Detect which cell encompasses the target text, then output its [x, y] center coordinate. 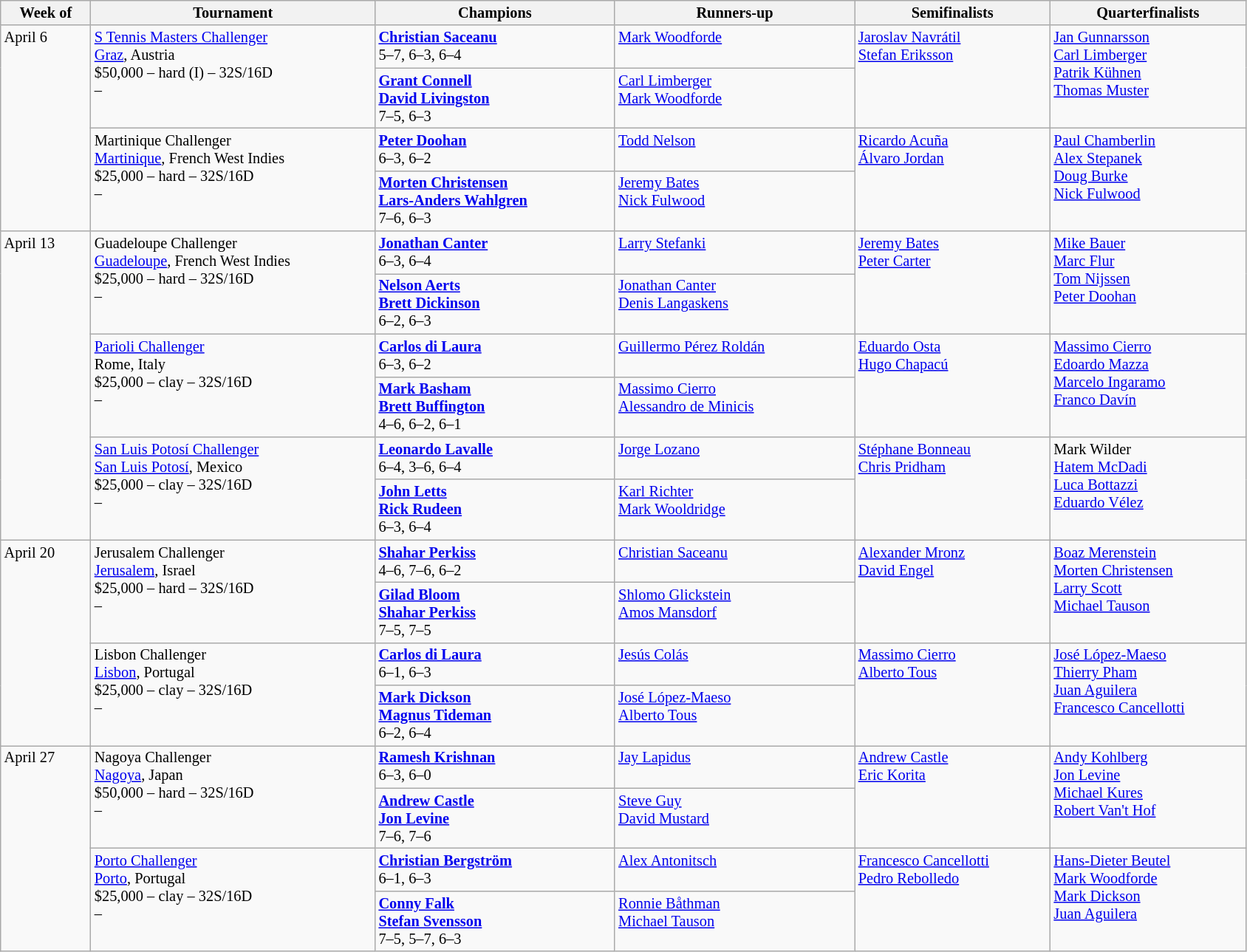
Shlomo Glickstein Amos Mansdorf [734, 612]
Boaz Merenstein Morten Christensen Larry Scott Michael Tauson [1148, 591]
Morten Christensen Lars-Anders Wahlgren7–6, 6–3 [495, 201]
April 20 [46, 643]
Carlos di Laura 6–3, 6–2 [495, 355]
Champions [495, 13]
Martinique Challenger Martinique, French West Indies$25,000 – hard – 32S/16D – [233, 179]
Christian Saceanu [734, 561]
Jonathan Canter 6–3, 6–4 [495, 253]
Eduardo Osta Hugo Chapacú [953, 386]
Grant Connell David Livingston7–5, 6–3 [495, 98]
Mark Dickson Magnus Tideman6–2, 6–4 [495, 716]
Carl Limberger Mark Woodforde [734, 98]
Runners-up [734, 13]
Alexander Mronz David Engel [953, 591]
April 27 [46, 848]
Christian Bergström 6–1, 6–3 [495, 869]
Ricardo Acuña Álvaro Jordan [953, 179]
Andy Kohlberg Jon Levine Michael Kures Robert Van't Hof [1148, 796]
Semifinalists [953, 13]
Ronnie Båthman Michael Tauson [734, 921]
Guadeloupe Challenger Guadeloupe, French West Indies$25,000 – hard – 32S/16D – [233, 282]
Christian Saceanu 5–7, 6–3, 6–4 [495, 47]
Jaroslav Navrátil Stefan Eriksson [953, 77]
Lisbon Challenger Lisbon, Portugal$25,000 – clay – 32S/16D – [233, 694]
Massimo Cierro Alessandro de Minicis [734, 407]
Paul Chamberlin Alex Stepanek Doug Burke Nick Fulwood [1148, 179]
Shahar Perkiss 4–6, 7–6, 6–2 [495, 561]
Mark Basham Brett Buffington4–6, 6–2, 6–1 [495, 407]
Quarterfinalists [1148, 13]
Jerusalem Challenger Jerusalem, Israel$25,000 – hard – 32S/16D – [233, 591]
Mike Bauer Marc Flur Tom Nijssen Peter Doohan [1148, 282]
Nagoya Challenger Nagoya, Japan$50,000 – hard – 32S/16D – [233, 796]
Leonardo Lavalle 6–4, 3–6, 6–4 [495, 458]
Jesús Colás [734, 664]
Jeremy Bates Peter Carter [953, 282]
Jan Gunnarsson Carl Limberger Patrik Kühnen Thomas Muster [1148, 77]
John Letts Rick Rudeen6–3, 6–4 [495, 510]
San Luis Potosí Challenger San Luis Potosí, Mexico$25,000 – clay – 32S/16D – [233, 487]
Parioli Challenger Rome, Italy$25,000 – clay – 32S/16D – [233, 386]
April 13 [46, 386]
Tournament [233, 13]
Jonathan Canter Denis Langaskens [734, 304]
Larry Stefanki [734, 253]
Francesco Cancellotti Pedro Rebolledo [953, 900]
Jeremy Bates Nick Fulwood [734, 201]
Mark Woodforde [734, 47]
S Tennis Masters Challenger Graz, Austria$50,000 – hard (I) – 32S/16D – [233, 77]
Jorge Lozano [734, 458]
Nelson Aerts Brett Dickinson6–2, 6–3 [495, 304]
Ramesh Krishnan 6–3, 6–0 [495, 767]
José López-Maeso Thierry Pham Juan Aguilera Francesco Cancellotti [1148, 694]
José López-Maeso Alberto Tous [734, 716]
Alex Antonitsch [734, 869]
Todd Nelson [734, 149]
Karl Richter Mark Wooldridge [734, 510]
Peter Doohan 6–3, 6–2 [495, 149]
Andrew Castle Eric Korita [953, 796]
Guillermo Pérez Roldán [734, 355]
Massimo Cierro Alberto Tous [953, 694]
Carlos di Laura 6–1, 6–3 [495, 664]
Massimo Cierro Edoardo Mazza Marcelo Ingaramo Franco Davín [1148, 386]
Conny Falk Stefan Svensson7–5, 5–7, 6–3 [495, 921]
Andrew Castle Jon Levine7–6, 7–6 [495, 818]
Gilad Bloom Shahar Perkiss7–5, 7–5 [495, 612]
Hans-Dieter Beutel Mark Woodforde Mark Dickson Juan Aguilera [1148, 900]
Jay Lapidus [734, 767]
Porto Challenger Porto, Portugal$25,000 – clay – 32S/16D – [233, 900]
Mark Wilder Hatem McDadi Luca Bottazzi Eduardo Vélez [1148, 487]
Steve Guy David Mustard [734, 818]
Stéphane Bonneau Chris Pridham [953, 487]
Week of [46, 13]
April 6 [46, 129]
